Search for the cell housing the specified text and yield its (x, y) center coordinate. 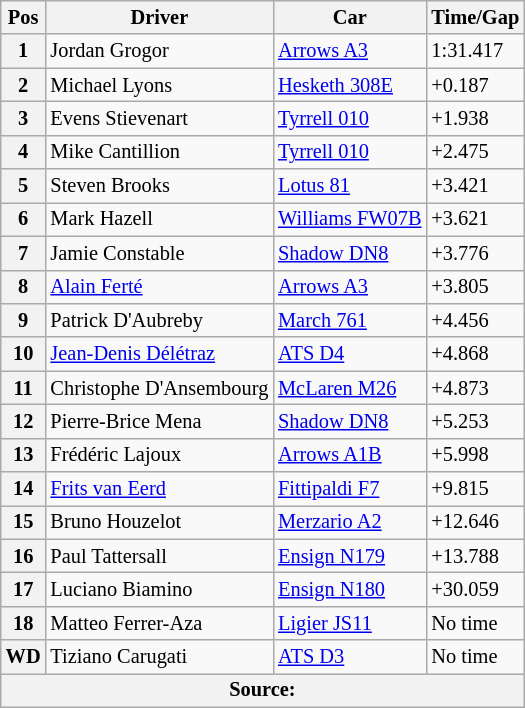
10 (24, 354)
McLaren M26 (350, 388)
+0.187 (475, 85)
11 (24, 388)
17 (24, 589)
Jean-Denis Délétraz (160, 354)
March 761 (350, 320)
+4.456 (475, 320)
+5.998 (475, 455)
Mark Hazell (160, 219)
15 (24, 522)
+9.815 (475, 489)
ATS D4 (350, 354)
5 (24, 186)
WD (24, 657)
Ligier JS11 (350, 623)
4 (24, 152)
Hesketh 308E (350, 85)
+12.646 (475, 522)
Ensign N180 (350, 589)
+3.421 (475, 186)
Tiziano Carugati (160, 657)
12 (24, 421)
Luciano Biamino (160, 589)
+2.475 (475, 152)
Jordan Grogor (160, 51)
Ensign N179 (350, 556)
+3.805 (475, 287)
ATS D3 (350, 657)
Patrick D'Aubreby (160, 320)
18 (24, 623)
Paul Tattersall (160, 556)
Jamie Constable (160, 253)
Pos (24, 17)
1 (24, 51)
13 (24, 455)
Pierre-Brice Mena (160, 421)
Lotus 81 (350, 186)
+30.059 (475, 589)
1:31.417 (475, 51)
Source: (262, 690)
Car (350, 17)
Michael Lyons (160, 85)
Merzario A2 (350, 522)
Alain Ferté (160, 287)
6 (24, 219)
9 (24, 320)
+1.938 (475, 118)
Frédéric Lajoux (160, 455)
+4.873 (475, 388)
Time/Gap (475, 17)
Christophe D'Ansembourg (160, 388)
Bruno Houzelot (160, 522)
Frits van Eerd (160, 489)
Mike Cantillion (160, 152)
2 (24, 85)
+4.868 (475, 354)
+13.788 (475, 556)
3 (24, 118)
+5.253 (475, 421)
+3.776 (475, 253)
Evens Stievenart (160, 118)
8 (24, 287)
Fittipaldi F7 (350, 489)
Williams FW07B (350, 219)
14 (24, 489)
Driver (160, 17)
Steven Brooks (160, 186)
Matteo Ferrer-Aza (160, 623)
+3.621 (475, 219)
7 (24, 253)
Arrows A1B (350, 455)
16 (24, 556)
